Return (x, y) of the center of cell containing provided text 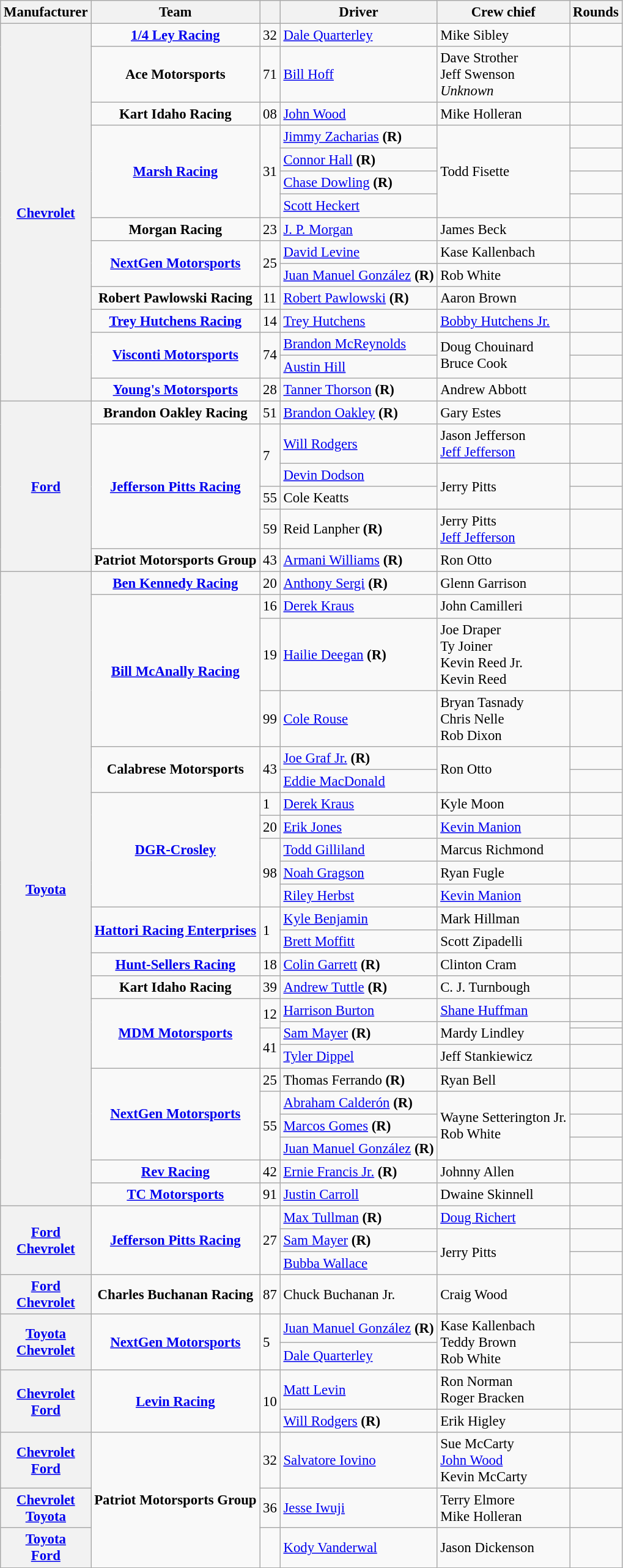
Dwaine Skinnell (504, 1195)
Ryan Bell (504, 1080)
J. P. Morgan (358, 229)
51 (270, 412)
1/4 Ley Racing (175, 35)
Visconti Motorsports (175, 356)
Brett Moffitt (358, 942)
Marsh Racing (175, 171)
36 (270, 1508)
Abraham Calderón (R) (358, 1102)
Gary Estes (504, 412)
Will Rodgers (358, 444)
19 (270, 654)
Jimmy Zacharias (R) (358, 137)
Chuck Buchanan Jr. (358, 1294)
71 (270, 75)
Crew chief (504, 12)
Levin Racing (175, 1401)
Ernie Francis Jr. (R) (358, 1171)
Anthony Sergi (R) (358, 584)
Jason Jefferson Jeff Jefferson (504, 444)
Johnny Allen (504, 1171)
Team (175, 12)
Todd Fisette (504, 171)
14 (270, 321)
Scott Zipadelli (504, 942)
David Levine (358, 252)
Glenn Garrison (504, 584)
08 (270, 114)
Kyle Benjamin (358, 919)
Connor Hall (R) (358, 160)
Rev Racing (175, 1171)
Cole Rouse (358, 719)
John Wood (358, 114)
Tyler Dippel (358, 1057)
Armani Williams (R) (358, 560)
Robert Pawlowski Racing (175, 298)
Mike Holleran (504, 114)
Craig Wood (504, 1294)
Marcos Gomes (R) (358, 1126)
Toyota (46, 888)
Bryan Tasnady Chris Nelle Rob Dixon (504, 719)
Mark Hillman (504, 919)
Andrew Abbott (504, 390)
Trey Hutchens Racing (175, 321)
Erik Jones (358, 827)
41 (270, 1049)
Charles Buchanan Racing (175, 1294)
Eddie MacDonald (358, 781)
Brandon Oakley (R) (358, 412)
Todd Gilliland (358, 850)
27 (270, 1240)
Robert Pawlowski (R) (358, 298)
Andrew Tuttle (R) (358, 987)
MDM Motorsports (175, 1034)
John Camilleri (504, 607)
Ron Norman Roger Bracken (504, 1390)
Bobby Hutchens Jr. (504, 321)
Harrison Burton (358, 1011)
18 (270, 965)
Max Tullman (R) (358, 1217)
Austin Hill (358, 367)
Bill McAnally Racing (175, 671)
Scott Heckert (358, 206)
Hailie Deegan (R) (358, 654)
Chevrolet Toyota (46, 1508)
Brandon McReynolds (358, 344)
10 (270, 1401)
Thomas Ferrando (R) (358, 1080)
Tanner Thorson (R) (358, 390)
Marcus Richmond (504, 850)
Ace Motorsports (175, 75)
Mardy Lindley (504, 1033)
Manufacturer (46, 12)
Ford (46, 486)
Young's Motorsports (175, 390)
Jeff Stankiewicz (504, 1057)
59 (270, 529)
Rounds (595, 12)
Jerry Pitts Jeff Jefferson (504, 529)
Hattori Racing Enterprises (175, 930)
12 (270, 1014)
Doug Richert (504, 1217)
Driver (358, 12)
Kase Kallenbach Teddy Brown Rob White (504, 1343)
Cole Keatts (358, 498)
Trey Hutchens (358, 321)
99 (270, 719)
Matt Levin (358, 1390)
Noah Gragson (358, 873)
Reid Lanpher (R) (358, 529)
31 (270, 171)
42 (270, 1171)
Joe Draper Ty Joiner Kevin Reed Jr. Kevin Reed (504, 654)
Bill Hoff (358, 75)
Morgan Racing (175, 229)
Ben Kennedy Racing (175, 584)
Toyota Chevrolet (46, 1343)
Salvatore Iovino (358, 1460)
16 (270, 607)
87 (270, 1294)
Ryan Fugle (504, 873)
Toyota Ford (46, 1548)
5 (270, 1343)
DGR-Crosley (175, 850)
28 (270, 390)
91 (270, 1195)
Erik Higley (504, 1421)
Dave Strother Jeff Swenson Unknown (504, 75)
C. J. Turnbough (504, 987)
11 (270, 298)
Rob White (504, 275)
Kase Kallenbach (504, 252)
Shane Huffman (504, 1011)
Mike Sibley (504, 35)
39 (270, 987)
Kyle Moon (504, 804)
Chase Dowling (R) (358, 183)
Aaron Brown (504, 298)
Doug Chouinard Bruce Cook (504, 356)
74 (270, 356)
Colin Garrett (R) (358, 965)
Joe Graf Jr. (R) (358, 758)
TC Motorsports (175, 1195)
Riley Herbst (358, 896)
Hunt-Sellers Racing (175, 965)
23 (270, 229)
Bubba Wallace (358, 1263)
Brandon Oakley Racing (175, 412)
Terry Elmore Mike Holleran (504, 1508)
Chevrolet (46, 213)
98 (270, 873)
Wayne Setterington Jr. Rob White (504, 1126)
Kody Vanderwal (358, 1548)
James Beck (504, 229)
Calabrese Motorsports (175, 769)
Devin Dodson (358, 475)
Will Rodgers (R) (358, 1421)
Clinton Cram (504, 965)
7 (270, 455)
Sue McCarty John Wood Kevin McCarty (504, 1460)
Justin Carroll (358, 1195)
Jesse Iwuji (358, 1508)
Jason Dickenson (504, 1548)
